Detect which cell encompasses the target text, then output its [X, Y] center coordinate. 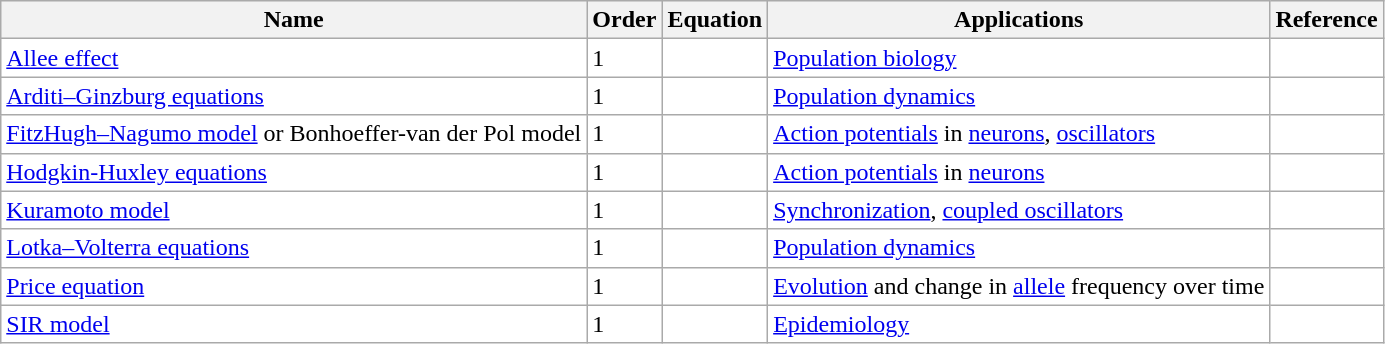
FitzHugh–Nagumo model or Bonhoeffer-van der Pol model [294, 134]
Evolution and change in allele frequency over time [1019, 286]
Price equation [294, 286]
Applications [1019, 20]
Name [294, 20]
Hodgkin-Huxley equations [294, 172]
Allee effect [294, 58]
SIR model [294, 324]
Kuramoto model [294, 210]
Action potentials in neurons, oscillators [1019, 134]
Epidemiology [1019, 324]
Order [624, 20]
Action potentials in neurons [1019, 172]
Reference [1326, 20]
Equation [715, 20]
Lotka–Volterra equations [294, 248]
Population biology [1019, 58]
Synchronization, coupled oscillators [1019, 210]
Arditi–Ginzburg equations [294, 96]
